Provide the [x, y] coordinate of the cell's center where the given text is located.  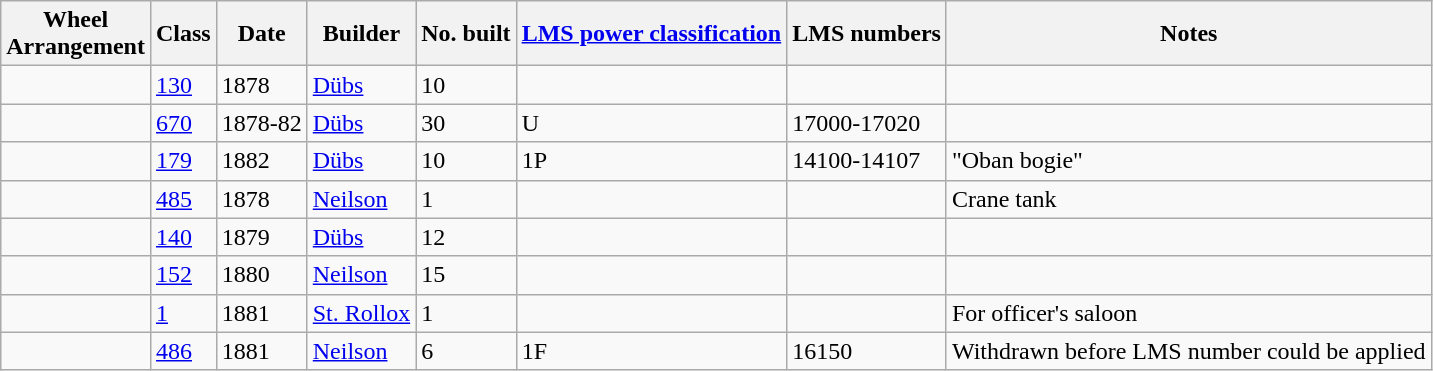
179 [183, 161]
1880 [262, 275]
486 [183, 351]
No. built [466, 34]
Builder [361, 34]
1F [652, 351]
Class [183, 34]
140 [183, 237]
"Oban bogie" [1188, 161]
15 [466, 275]
LMS numbers [867, 34]
14100-14107 [867, 161]
For officer's saloon [1188, 313]
17000-17020 [867, 123]
670 [183, 123]
1879 [262, 237]
U [652, 123]
LMS power classification [652, 34]
Withdrawn before LMS number could be applied [1188, 351]
1882 [262, 161]
1878-82 [262, 123]
1P [652, 161]
Date [262, 34]
Crane tank [1188, 199]
30 [466, 123]
152 [183, 275]
WheelArrangement [76, 34]
6 [466, 351]
16150 [867, 351]
St. Rollox [361, 313]
130 [183, 85]
Notes [1188, 34]
485 [183, 199]
12 [466, 237]
